Capture the cell that displays the provided text and extract its (X, Y) central coordinate. 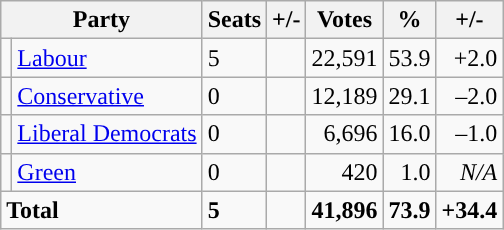
53.9 (410, 58)
Party (102, 20)
41,896 (344, 210)
% (410, 20)
–1.0 (470, 134)
73.9 (410, 210)
+34.4 (470, 210)
N/A (470, 172)
Seats (234, 20)
Conservative (107, 96)
29.1 (410, 96)
1.0 (410, 172)
6,696 (344, 134)
–2.0 (470, 96)
22,591 (344, 58)
Liberal Democrats (107, 134)
12,189 (344, 96)
16.0 (410, 134)
Votes (344, 20)
Green (107, 172)
+2.0 (470, 58)
Total (102, 210)
420 (344, 172)
Labour (107, 58)
